Scan for the cell matching the given text and deliver its (x, y) coordinate at center. 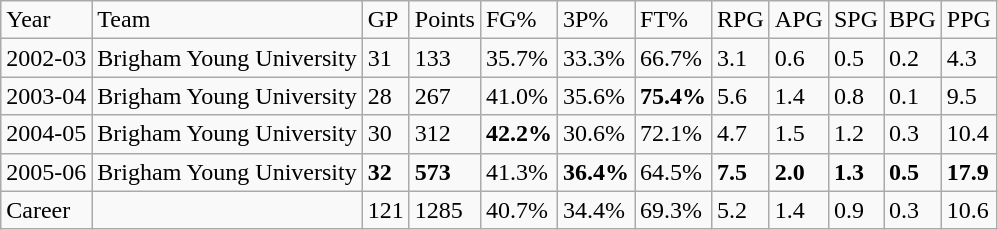
Career (46, 210)
69.3% (672, 210)
31 (386, 58)
0.8 (856, 96)
40.7% (518, 210)
3P% (596, 20)
2002-03 (46, 58)
4.7 (741, 134)
2005-06 (46, 172)
FG% (518, 20)
1.3 (856, 172)
0.2 (913, 58)
72.1% (672, 134)
Team (227, 20)
PPG (968, 20)
121 (386, 210)
5.6 (741, 96)
75.4% (672, 96)
1.2 (856, 134)
30.6% (596, 134)
0.1 (913, 96)
35.7% (518, 58)
64.5% (672, 172)
1285 (444, 210)
2003-04 (46, 96)
41.3% (518, 172)
BPG (913, 20)
41.0% (518, 96)
9.5 (968, 96)
7.5 (741, 172)
RPG (741, 20)
Points (444, 20)
17.9 (968, 172)
573 (444, 172)
33.3% (596, 58)
10.6 (968, 210)
2.0 (798, 172)
42.2% (518, 134)
1.5 (798, 134)
267 (444, 96)
SPG (856, 20)
APG (798, 20)
34.4% (596, 210)
0.9 (856, 210)
133 (444, 58)
28 (386, 96)
312 (444, 134)
0.6 (798, 58)
Year (46, 20)
FT% (672, 20)
2004-05 (46, 134)
30 (386, 134)
GP (386, 20)
66.7% (672, 58)
36.4% (596, 172)
5.2 (741, 210)
3.1 (741, 58)
10.4 (968, 134)
32 (386, 172)
35.6% (596, 96)
4.3 (968, 58)
